Return [X, Y] of the center of cell containing provided text 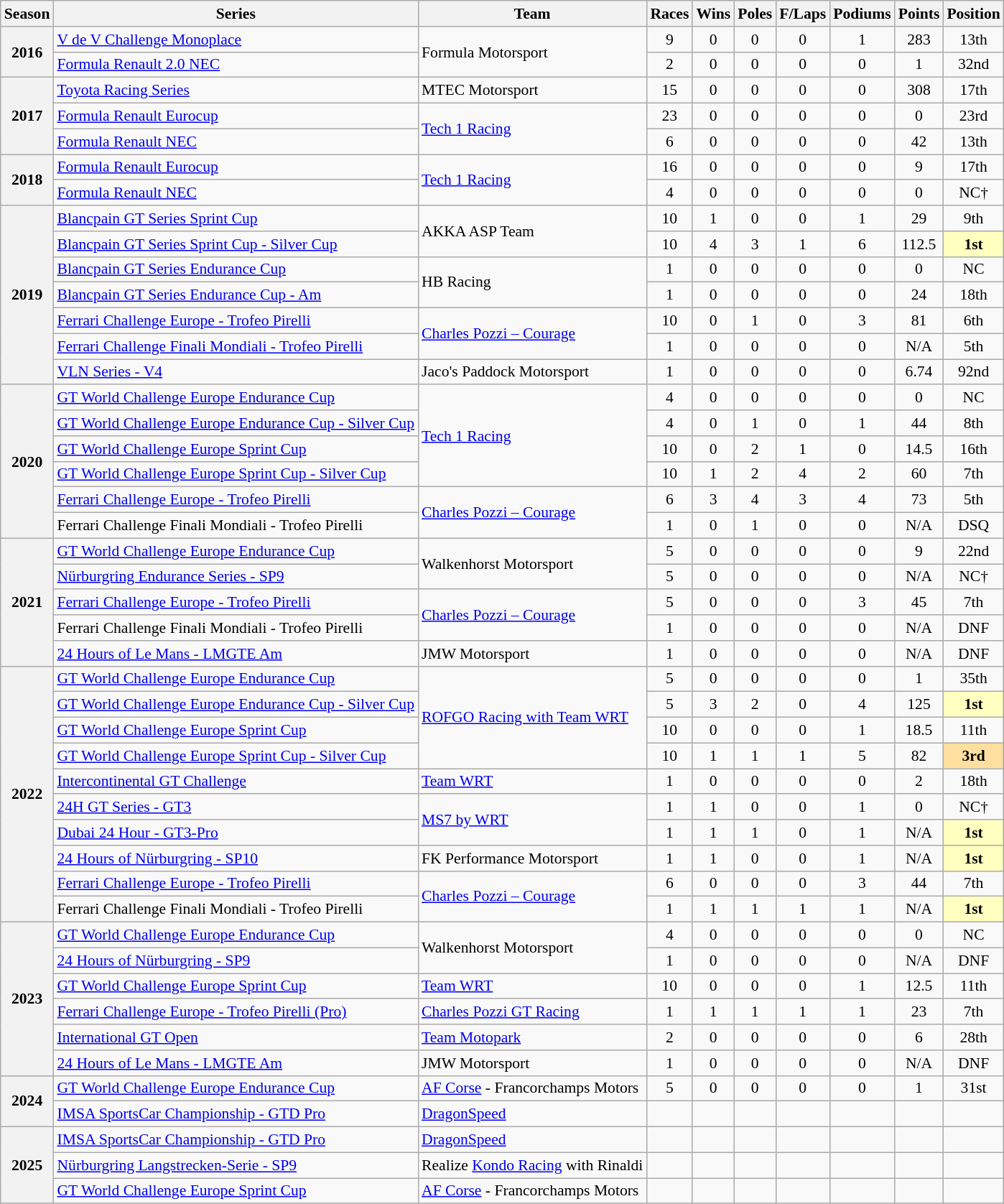
28th [973, 1037]
2016 [27, 52]
Jaco's Paddock Motorsport [532, 372]
Blancpain GT Series Endurance Cup [236, 269]
2025 [27, 1165]
Position [973, 14]
2017 [27, 116]
2020 [27, 462]
International GT Open [236, 1037]
24 [919, 295]
Team [532, 14]
DSQ [973, 526]
2024 [27, 1101]
16 [669, 167]
Season [27, 14]
Blancpain GT Series Endurance Cup - Am [236, 295]
8th [973, 423]
Formula Motorsport [532, 52]
MS7 by WRT [532, 820]
14.5 [919, 449]
16th [973, 449]
12.5 [919, 986]
Ferrari Challenge Europe - Trofeo Pirelli (Pro) [236, 1012]
60 [919, 474]
73 [919, 500]
9th [973, 218]
Dubai 24 Hour - GT3-Pro [236, 833]
31st [973, 1088]
24 Hours of Nürburgring - SP10 [236, 858]
92nd [973, 372]
6th [973, 321]
Nürburgring Langstrecken-Serie - SP9 [236, 1165]
VLN Series - V4 [236, 372]
Poles [755, 14]
15 [669, 91]
22nd [973, 551]
FK Performance Motorsport [532, 858]
Realize Kondo Racing with Rinaldi [532, 1165]
Races [669, 14]
Series [236, 14]
35th [973, 679]
6.74 [919, 372]
AKKA ASP Team [532, 231]
Intercontinental GT Challenge [236, 782]
125 [919, 705]
112.5 [919, 244]
82 [919, 756]
2019 [27, 295]
Points [919, 14]
45 [919, 603]
Podiums [862, 14]
Formula Renault 2.0 NEC [236, 65]
3rd [973, 756]
F/Laps [803, 14]
24 Hours of Nürburgring - SP9 [236, 960]
2018 [27, 180]
ROFGO Racing with Team WRT [532, 717]
2022 [27, 794]
2023 [27, 999]
Toyota Racing Series [236, 91]
24H GT Series - GT3 [236, 807]
HB Racing [532, 282]
308 [919, 91]
42 [919, 142]
V de V Challenge Monoplace [236, 40]
18.5 [919, 731]
81 [919, 321]
Team Motopark [532, 1037]
Charles Pozzi GT Racing [532, 1012]
Blancpain GT Series Sprint Cup [236, 218]
Nürburgring Endurance Series - SP9 [236, 577]
29 [919, 218]
32nd [973, 65]
283 [919, 40]
Blancpain GT Series Sprint Cup - Silver Cup [236, 244]
MTEC Motorsport [532, 91]
2021 [27, 602]
23rd [973, 116]
Wins [713, 14]
